Capture the cell that displays the provided text and extract its (X, Y) central coordinate. 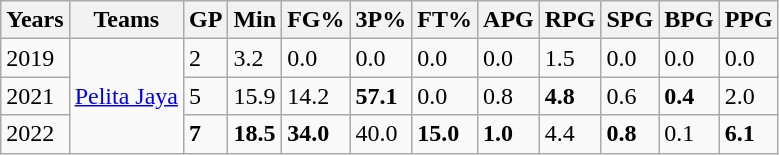
5 (206, 96)
1.5 (570, 58)
FG% (316, 20)
SPG (630, 20)
APG (509, 20)
57.1 (381, 96)
0.6 (630, 96)
0.1 (689, 134)
15.9 (255, 96)
3.2 (255, 58)
14.2 (316, 96)
FT% (445, 20)
3P% (381, 20)
4.8 (570, 96)
Teams (126, 20)
BPG (689, 20)
18.5 (255, 134)
6.1 (748, 134)
1.0 (509, 134)
PPG (748, 20)
4.4 (570, 134)
GP (206, 20)
34.0 (316, 134)
7 (206, 134)
2022 (35, 134)
2021 (35, 96)
Years (35, 20)
Min (255, 20)
RPG (570, 20)
2 (206, 58)
Pelita Jaya (126, 96)
2.0 (748, 96)
40.0 (381, 134)
2019 (35, 58)
0.4 (689, 96)
15.0 (445, 134)
